Pinpoint the cell where the given text exists, returning its [X, Y] midpoint coordinate. 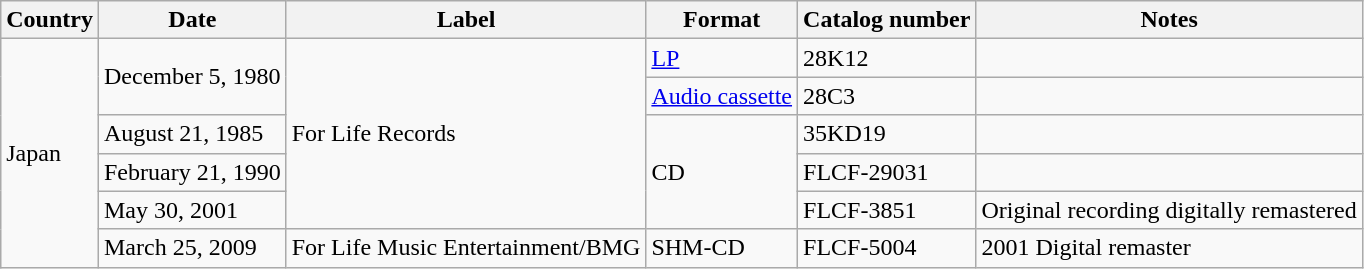
CD [722, 172]
28K12 [887, 58]
March 25, 2009 [192, 248]
35KD19 [887, 134]
February 21, 1990 [192, 172]
May 30, 2001 [192, 210]
Catalog number [887, 20]
For Life Music Entertainment/BMG [466, 248]
August 21, 1985 [192, 134]
2001 Digital remaster [1169, 248]
Date [192, 20]
FLCF-29031 [887, 172]
Notes [1169, 20]
Japan [50, 153]
28C3 [887, 96]
Country [50, 20]
SHM-CD [722, 248]
Original recording digitally remastered [1169, 210]
LP [722, 58]
Format [722, 20]
Audio cassette [722, 96]
Label [466, 20]
For Life Records [466, 134]
FLCF-3851 [887, 210]
FLCF-5004 [887, 248]
December 5, 1980 [192, 77]
